Pinpoint the cell where the given text exists, returning its (X, Y) midpoint coordinate. 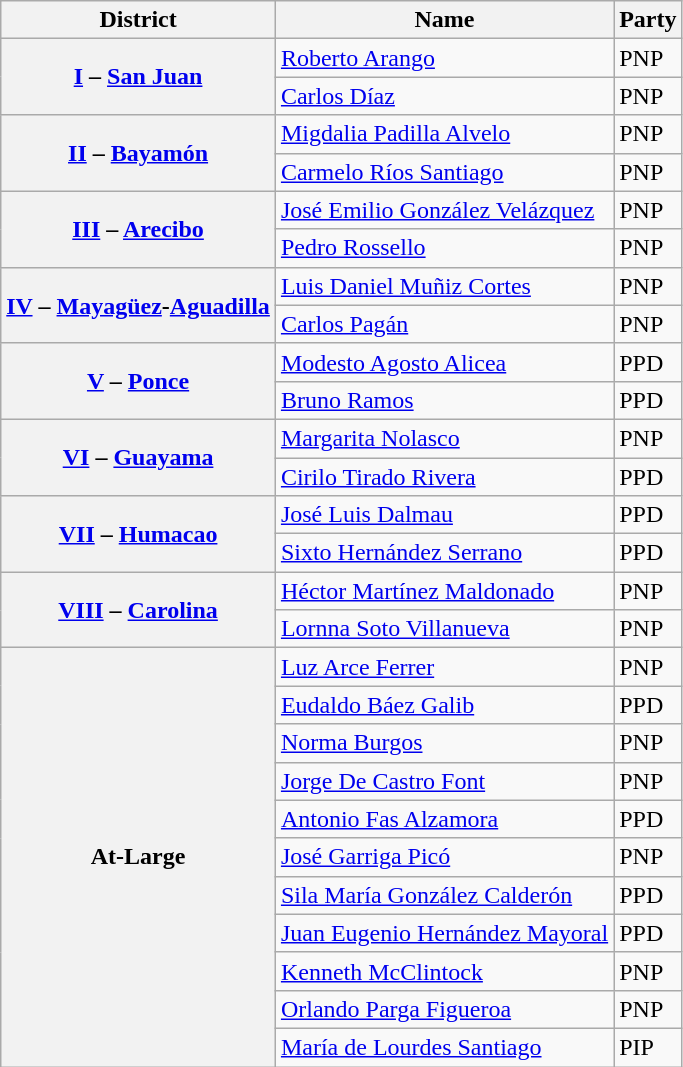
José Luis Dalmau (444, 515)
Bruno Ramos (444, 400)
Orlando Parga Figueroa (444, 1009)
Carmelo Ríos Santiago (444, 172)
Party (648, 20)
José Emilio González Velázquez (444, 210)
PIP (648, 1047)
Juan Eugenio Hernández Mayoral (444, 933)
VIII – Carolina (138, 610)
VI – Guayama (138, 457)
District (138, 20)
María de Lourdes Santiago (444, 1047)
Sixto Hernández Serrano (444, 553)
Margarita Nolasco (444, 438)
Jorge De Castro Font (444, 781)
III – Arecibo (138, 229)
Norma Burgos (444, 743)
Kenneth McClintock (444, 971)
Roberto Arango (444, 58)
Carlos Pagán (444, 324)
At-Large (138, 858)
VII – Humacao (138, 534)
V – Ponce (138, 381)
Héctor Martínez Maldonado (444, 591)
Sila María González Calderón (444, 895)
Antonio Fas Alzamora (444, 819)
Migdalia Padilla Alvelo (444, 134)
Pedro Rossello (444, 248)
José Garriga Picó (444, 857)
Lornna Soto Villanueva (444, 629)
II – Bayamón (138, 153)
Cirilo Tirado Rivera (444, 477)
Luz Arce Ferrer (444, 667)
Carlos Díaz (444, 96)
Modesto Agosto Alicea (444, 362)
I – San Juan (138, 77)
IV – Mayagüez-Aguadilla (138, 305)
Eudaldo Báez Galib (444, 705)
Luis Daniel Muñiz Cortes (444, 286)
Name (444, 20)
